Return the [x, y] coordinate for the center point of the cell that contains the specified text.  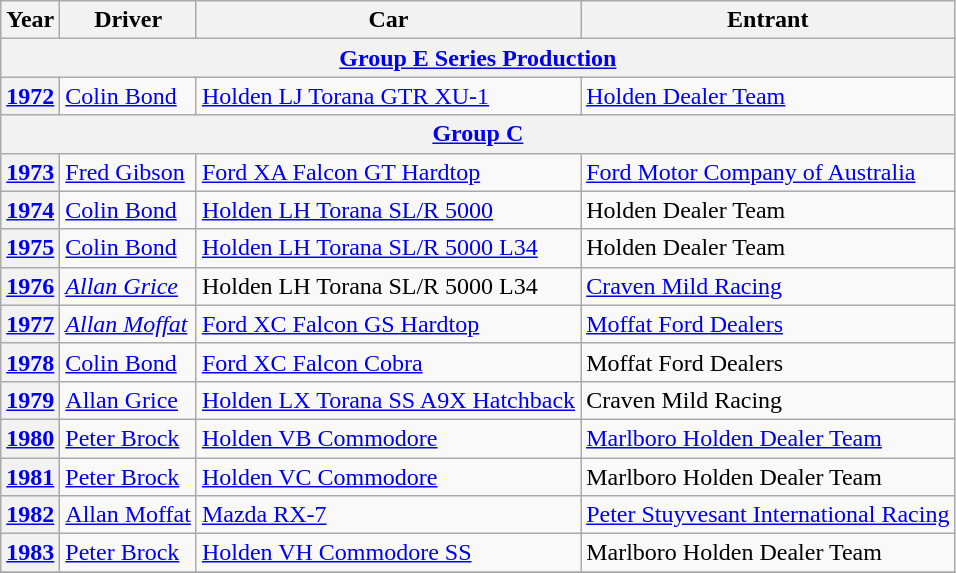
Ford Motor Company of Australia [768, 172]
Holden VH Commodore SS [388, 553]
Group E Series Production [478, 58]
1979 [30, 400]
1972 [30, 96]
Holden LJ Torana GTR XU-1 [388, 96]
Holden VC Commodore [388, 477]
1975 [30, 248]
1978 [30, 362]
Holden VB Commodore [388, 438]
Driver [128, 20]
Year [30, 20]
1977 [30, 324]
Car [388, 20]
Mazda RX-7 [388, 515]
Entrant [768, 20]
1974 [30, 210]
1973 [30, 172]
Ford XA Falcon GT Hardtop [388, 172]
1981 [30, 477]
1976 [30, 286]
Ford XC Falcon Cobra [388, 362]
Peter Stuyvesant International Racing [768, 515]
1982 [30, 515]
Fred Gibson [128, 172]
Ford XC Falcon GS Hardtop [388, 324]
1983 [30, 553]
Holden LX Torana SS A9X Hatchback [388, 400]
Holden LH Torana SL/R 5000 [388, 210]
Group C [478, 134]
1980 [30, 438]
